For the text-containing cell, return its midpoint in (x, y) coordinate format. 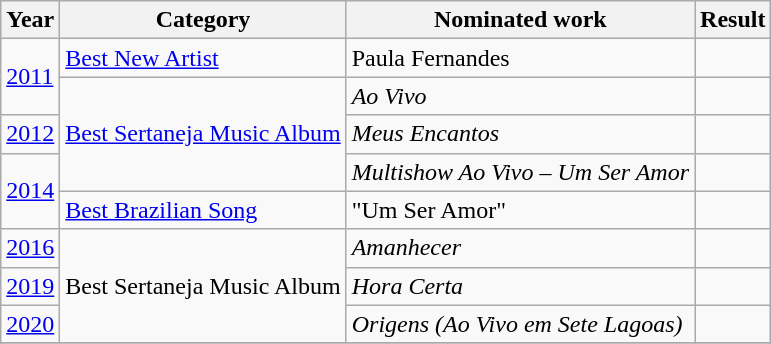
Ao Vivo (520, 96)
2014 (30, 191)
Multishow Ao Vivo – Um Ser Amor (520, 172)
2016 (30, 248)
Meus Encantos (520, 134)
Best Brazilian Song (203, 210)
Nominated work (520, 20)
Year (30, 20)
Category (203, 20)
Best New Artist (203, 58)
Hora Certa (520, 286)
2020 (30, 324)
Result (733, 20)
2012 (30, 134)
2019 (30, 286)
Paula Fernandes (520, 58)
"Um Ser Amor" (520, 210)
Origens (Ao Vivo em Sete Lagoas) (520, 324)
2011 (30, 77)
Amanhecer (520, 248)
